Scan for the cell matching the given text and deliver its (x, y) coordinate at center. 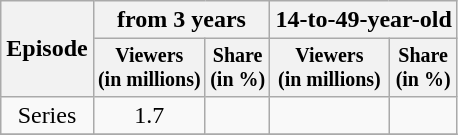
Episode (47, 49)
14-to-49-year-old (364, 20)
from 3 years (182, 20)
1.7 (149, 115)
Series (47, 115)
